Search for the cell housing the specified text and yield its [X, Y] center coordinate. 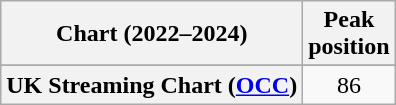
Peakposition [349, 34]
UK Streaming Chart (OCC) [152, 85]
86 [349, 85]
Chart (2022–2024) [152, 34]
